Pinpoint the cell where the given text exists, returning its (x, y) midpoint coordinate. 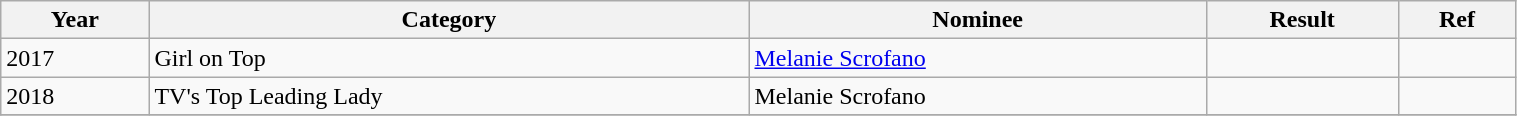
Girl on Top (449, 58)
Category (449, 20)
Result (1302, 20)
TV's Top Leading Lady (449, 96)
2017 (75, 58)
2018 (75, 96)
Nominee (978, 20)
Ref (1457, 20)
Year (75, 20)
